Provide the [X, Y] coordinate of the cell's center where the given text is located.  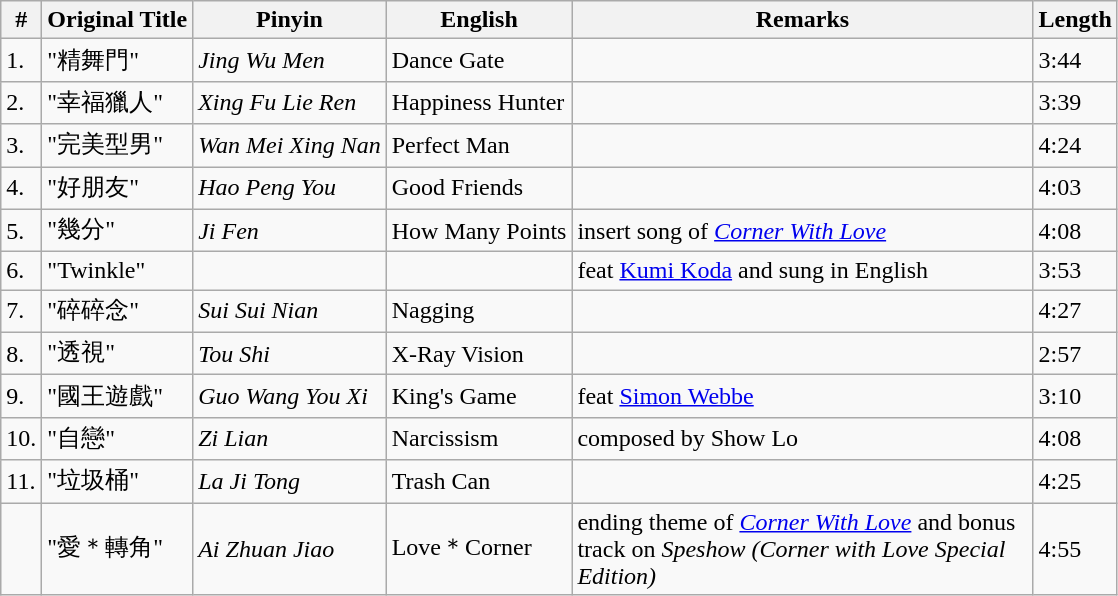
Pinyin [290, 20]
Zi Lian [290, 438]
Original Title [118, 20]
8. [22, 354]
English [479, 20]
"垃圾桶" [118, 482]
Good Friends [479, 188]
Trash Can [479, 482]
"精舞門" [118, 60]
Nagging [479, 312]
Sui Sui Nian [290, 312]
"幾分" [118, 230]
King's Game [479, 396]
Ai Zhuan Jiao [290, 548]
3:39 [1075, 102]
4:27 [1075, 312]
3:53 [1075, 271]
Guo Wang You Xi [290, 396]
"幸福獵人" [118, 102]
7. [22, 312]
Tou Shi [290, 354]
"Twinkle" [118, 271]
"好朋友" [118, 188]
"國王遊戲" [118, 396]
insert song of Corner With Love [802, 230]
Xing Fu Lie Ren [290, 102]
4. [22, 188]
11. [22, 482]
6. [22, 271]
How Many Points [479, 230]
3. [22, 146]
Happiness Hunter [479, 102]
Hao Peng You [290, 188]
X-Ray Vision [479, 354]
2:57 [1075, 354]
ending theme of Corner With Love and bonus track on Speshow (Corner with Love Special Edition) [802, 548]
"自戀" [118, 438]
4:03 [1075, 188]
"愛＊轉角" [118, 548]
Length [1075, 20]
Love＊Corner [479, 548]
3:44 [1075, 60]
1. [22, 60]
5. [22, 230]
"透視" [118, 354]
Remarks [802, 20]
4:55 [1075, 548]
9. [22, 396]
Jing Wu Men [290, 60]
Perfect Man [479, 146]
# [22, 20]
feat Kumi Koda and sung in English [802, 271]
2. [22, 102]
Dance Gate [479, 60]
Ji Fen [290, 230]
Narcissism [479, 438]
10. [22, 438]
4:24 [1075, 146]
"碎碎念" [118, 312]
"完美型男" [118, 146]
Wan Mei Xing Nan [290, 146]
4:25 [1075, 482]
3:10 [1075, 396]
La Ji Tong [290, 482]
feat Simon Webbe [802, 396]
composed by Show Lo [802, 438]
